Locate the cell with the specified text and output its [x, y] center coordinate. 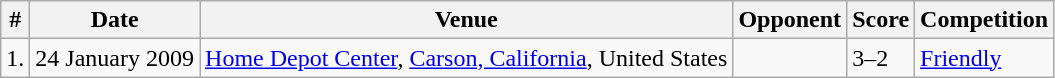
Friendly [984, 58]
24 January 2009 [115, 58]
# [16, 20]
Score [881, 20]
Date [115, 20]
1. [16, 58]
3–2 [881, 58]
Opponent [790, 20]
Competition [984, 20]
Home Depot Center, Carson, California, United States [466, 58]
Venue [466, 20]
